For the text-containing cell, return its midpoint in [x, y] coordinate format. 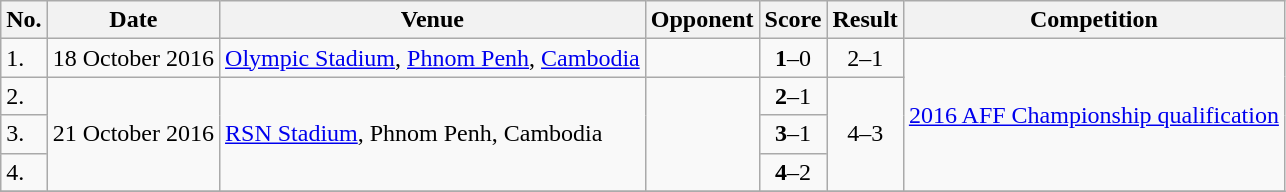
2. [24, 96]
Opponent [702, 20]
4. [24, 172]
1. [24, 58]
Result [865, 20]
1–0 [793, 58]
Date [133, 20]
No. [24, 20]
Score [793, 20]
4–3 [865, 134]
RSN Stadium, Phnom Penh, Cambodia [433, 134]
Olympic Stadium, Phnom Penh, Cambodia [433, 58]
4–2 [793, 172]
3. [24, 134]
21 October 2016 [133, 134]
Competition [1094, 20]
2016 AFF Championship qualification [1094, 115]
Venue [433, 20]
18 October 2016 [133, 58]
3–1 [793, 134]
